For the text-containing cell, return its midpoint in (x, y) coordinate format. 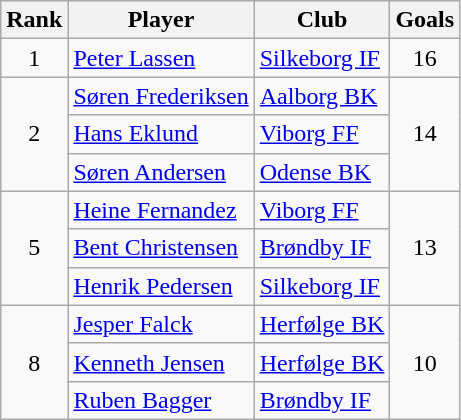
13 (425, 248)
Peter Lassen (161, 58)
Henrik Pedersen (161, 286)
Bent Christensen (161, 248)
8 (34, 362)
2 (34, 134)
Player (161, 20)
Goals (425, 20)
14 (425, 134)
Hans Eklund (161, 134)
Kenneth Jensen (161, 362)
Aalborg BK (322, 96)
Søren Frederiksen (161, 96)
1 (34, 58)
16 (425, 58)
Heine Fernandez (161, 210)
Rank (34, 20)
Ruben Bagger (161, 400)
Odense BK (322, 172)
5 (34, 248)
10 (425, 362)
Club (322, 20)
Søren Andersen (161, 172)
Jesper Falck (161, 324)
